For the text-containing cell, return its midpoint in (x, y) coordinate format. 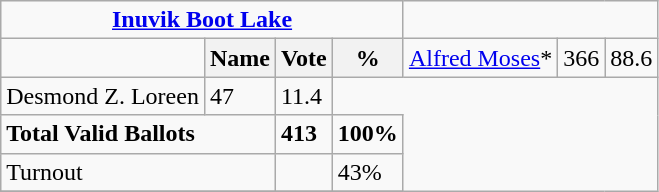
100% (368, 134)
Desmond Z. Loreen (103, 96)
Alfred Moses* (480, 58)
Inuvik Boot Lake (202, 20)
366 (582, 58)
43% (368, 172)
% (368, 58)
Vote (304, 58)
Turnout (138, 172)
47 (240, 96)
88.6 (632, 58)
Name (240, 58)
413 (304, 134)
11.4 (304, 96)
Total Valid Ballots (138, 134)
